Return the (X, Y) coordinate for the center point of the cell that contains the specified text.  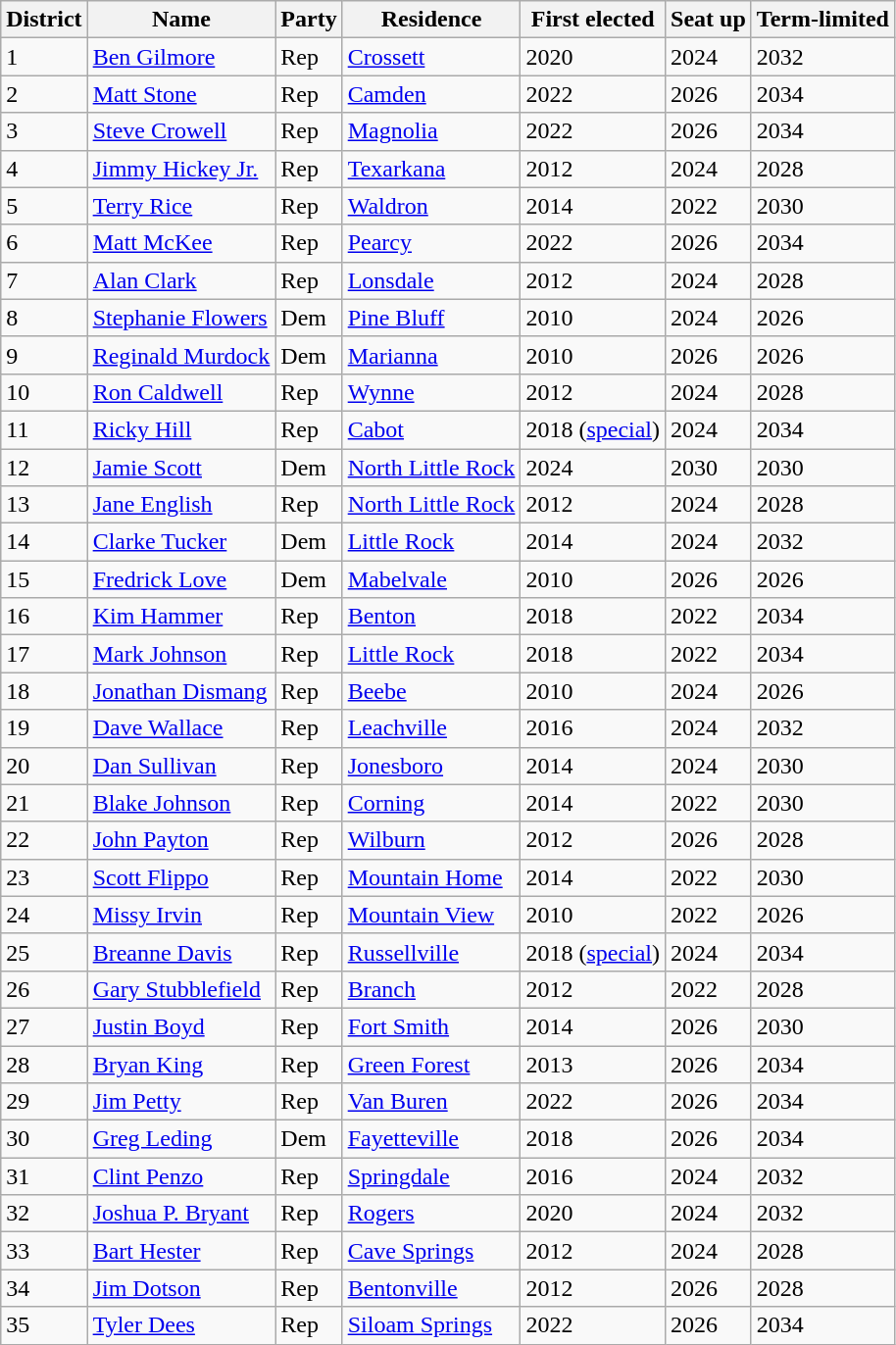
Alan Clark (181, 280)
16 (44, 617)
5 (44, 206)
Van Buren (431, 1102)
Mabelvale (431, 579)
22 (44, 840)
Seat up (709, 20)
15 (44, 579)
19 (44, 728)
Terry Rice (181, 206)
Lonsdale (431, 280)
Green Forest (431, 1064)
14 (44, 542)
23 (44, 877)
Greg Leding (181, 1139)
7 (44, 280)
4 (44, 169)
2 (44, 94)
Jane English (181, 505)
Jimmy Hickey Jr. (181, 169)
27 (44, 1026)
Fort Smith (431, 1026)
35 (44, 1325)
Jonathan Dismang (181, 691)
13 (44, 505)
29 (44, 1102)
Fredrick Love (181, 579)
Matt Stone (181, 94)
34 (44, 1288)
2013 (593, 1064)
District (44, 20)
Ron Caldwell (181, 392)
Branch (431, 989)
Marianna (431, 355)
Leachville (431, 728)
Fayetteville (431, 1139)
Cabot (431, 429)
Pearcy (431, 243)
Joshua P. Bryant (181, 1214)
Springdale (431, 1176)
20 (44, 766)
Missy Irvin (181, 915)
Ben Gilmore (181, 57)
Matt McKee (181, 243)
Term-limited (822, 20)
28 (44, 1064)
Texarkana (431, 169)
21 (44, 803)
12 (44, 468)
Siloam Springs (431, 1325)
Ricky Hill (181, 429)
Mountain Home (431, 877)
Justin Boyd (181, 1026)
11 (44, 429)
Blake Johnson (181, 803)
Wynne (431, 392)
Steve Crowell (181, 131)
Crossett (431, 57)
32 (44, 1214)
Camden (431, 94)
Mark Johnson (181, 654)
10 (44, 392)
Cave Springs (431, 1251)
Breanne Davis (181, 952)
Residence (431, 20)
1 (44, 57)
Gary Stubblefield (181, 989)
25 (44, 952)
Bentonville (431, 1288)
Party (309, 20)
Clarke Tucker (181, 542)
Jim Petty (181, 1102)
31 (44, 1176)
Dave Wallace (181, 728)
Rogers (431, 1214)
Scott Flippo (181, 877)
Stephanie Flowers (181, 318)
Corning (431, 803)
Reginald Murdock (181, 355)
30 (44, 1139)
Tyler Dees (181, 1325)
Mountain View (431, 915)
Russellville (431, 952)
Waldron (431, 206)
Jim Dotson (181, 1288)
Name (181, 20)
Beebe (431, 691)
18 (44, 691)
6 (44, 243)
8 (44, 318)
Jonesboro (431, 766)
Dan Sullivan (181, 766)
Bryan King (181, 1064)
Wilburn (431, 840)
Magnolia (431, 131)
33 (44, 1251)
Benton (431, 617)
John Payton (181, 840)
3 (44, 131)
17 (44, 654)
First elected (593, 20)
Bart Hester (181, 1251)
Jamie Scott (181, 468)
Clint Penzo (181, 1176)
9 (44, 355)
26 (44, 989)
24 (44, 915)
Kim Hammer (181, 617)
Pine Bluff (431, 318)
